Identify which cell holds the provided text, then report its (X, Y) central coordinate. 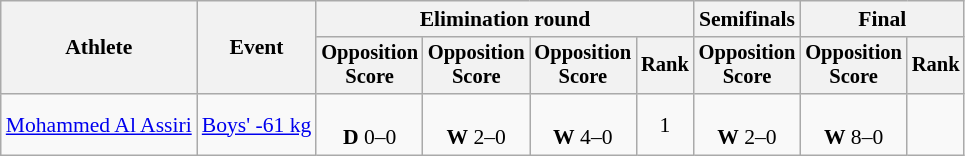
D 0–0 (370, 124)
Elimination round (504, 19)
W 8–0 (854, 124)
Boys' -61 kg (257, 124)
Athlete (99, 48)
Event (257, 48)
Mohammed Al Assiri (99, 124)
Final (882, 19)
W 4–0 (584, 124)
1 (665, 124)
Semifinals (748, 19)
